Find where the given text appears and provide that cell's center as [x, y] coordinate. 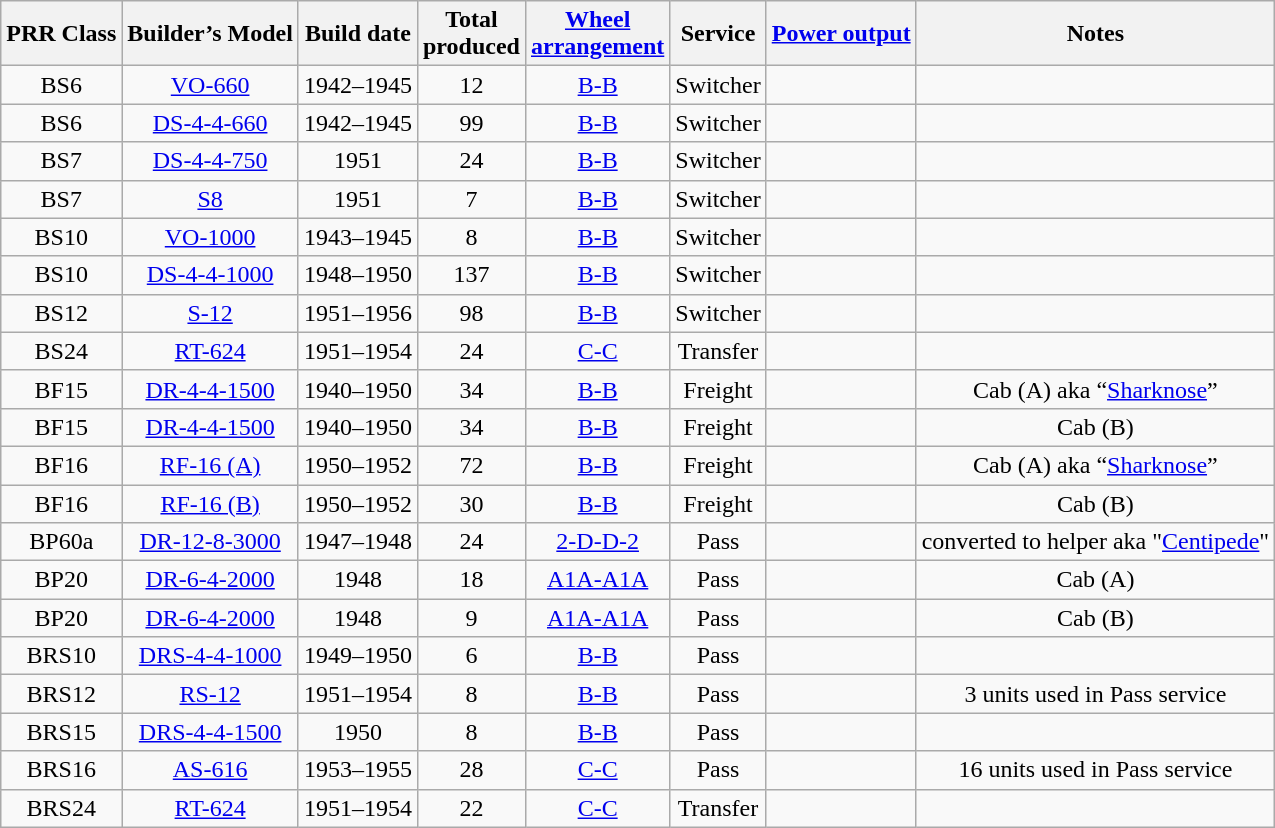
1943–1945 [358, 237]
Wheelarrangement [597, 34]
Service [718, 34]
12 [471, 85]
PRR Class [62, 34]
Cab (A) [1096, 580]
1950 [358, 732]
7 [471, 199]
18 [471, 580]
1953–1955 [358, 770]
BS12 [62, 313]
DS-4-4-750 [210, 161]
VO-660 [210, 85]
22 [471, 808]
converted to helper aka "Centipede" [1096, 542]
1949–1950 [358, 656]
DS-4-4-1000 [210, 275]
BRS15 [62, 732]
VO-1000 [210, 237]
99 [471, 123]
RF-16 (B) [210, 503]
BRS12 [62, 694]
DRS-4-4-1500 [210, 732]
3 units used in Pass service [1096, 694]
DR-12-8-3000 [210, 542]
Power output [841, 34]
Notes [1096, 34]
1951–1956 [358, 313]
RS-12 [210, 694]
Build date [358, 34]
RF-16 (A) [210, 465]
98 [471, 313]
DS-4-4-660 [210, 123]
BRS24 [62, 808]
BP60a [62, 542]
Builder’s Model [210, 34]
2-D-D-2 [597, 542]
30 [471, 503]
9 [471, 618]
1947–1948 [358, 542]
16 units used in Pass service [1096, 770]
AS-616 [210, 770]
S-12 [210, 313]
72 [471, 465]
DRS-4-4-1000 [210, 656]
28 [471, 770]
BRS10 [62, 656]
6 [471, 656]
Totalproduced [471, 34]
BRS16 [62, 770]
137 [471, 275]
1948–1950 [358, 275]
S8 [210, 199]
BS24 [62, 351]
